Extract the (X, Y) coordinate from the center of the cell holding the provided text.  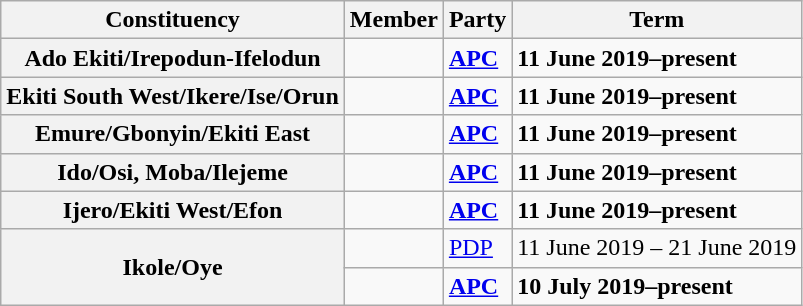
Ijero/Ekiti West/Efon (173, 210)
Ado Ekiti/Irepodun-Ifelodun (173, 58)
Ido/Osi, Moba/Ilejeme (173, 172)
11 June 2019 – 21 June 2019 (657, 248)
Member (394, 20)
Ekiti South West/Ikere/Ise/Orun (173, 96)
Ikole/Oye (173, 267)
Party (477, 20)
Emure/Gbonyin/Ekiti East (173, 134)
PDP (477, 248)
10 July 2019–present (657, 286)
Term (657, 20)
Constituency (173, 20)
